Identify which cell holds the provided text, then report its [X, Y] central coordinate. 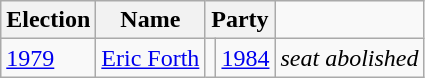
Eric Forth [150, 58]
Election [48, 20]
Name [150, 20]
seat abolished [350, 58]
1984 [246, 58]
1979 [48, 58]
Party [240, 20]
